Extract the [x, y] coordinate from the center of the cell holding the provided text.  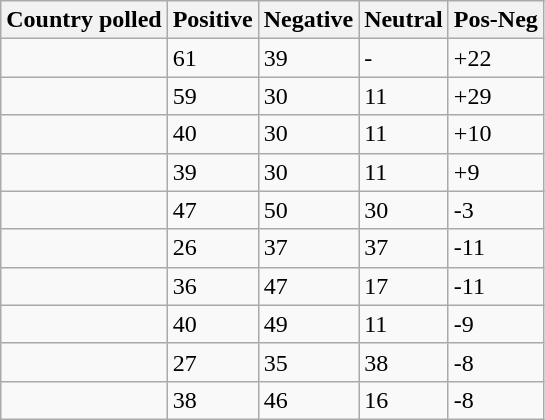
Negative [308, 20]
+9 [496, 172]
59 [212, 96]
27 [212, 362]
+10 [496, 134]
+22 [496, 58]
35 [308, 362]
46 [308, 400]
- [404, 58]
49 [308, 324]
Neutral [404, 20]
17 [404, 286]
-9 [496, 324]
16 [404, 400]
Country polled [84, 20]
50 [308, 210]
-3 [496, 210]
Positive [212, 20]
36 [212, 286]
26 [212, 248]
Pos-Neg [496, 20]
61 [212, 58]
+29 [496, 96]
